Identify which cell holds the provided text, then report its [x, y] central coordinate. 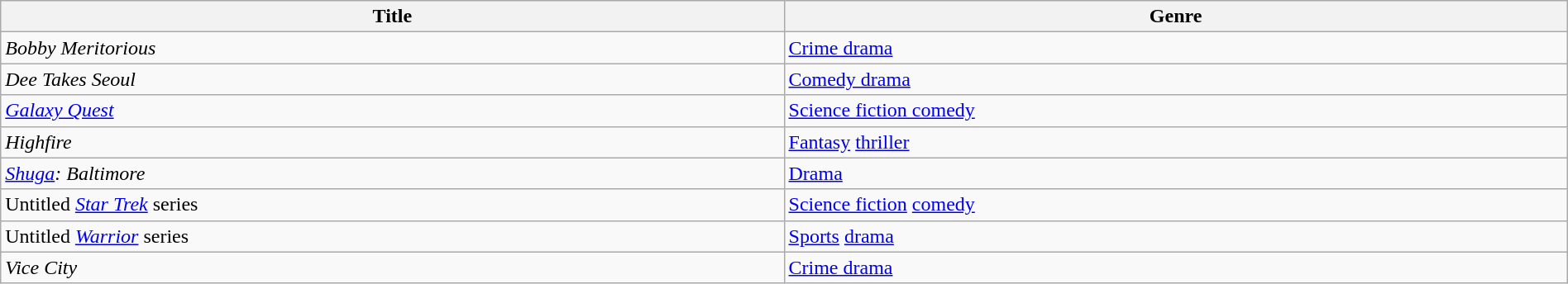
Untitled Star Trek series [392, 205]
Comedy drama [1176, 79]
Highfire [392, 142]
Genre [1176, 17]
Drama [1176, 173]
Title [392, 17]
Bobby Meritorious [392, 48]
Galaxy Quest [392, 111]
Untitled Warrior series [392, 236]
Vice City [392, 267]
Dee Takes Seoul [392, 79]
Sports drama [1176, 236]
Shuga: Baltimore [392, 173]
Fantasy thriller [1176, 142]
